Pinpoint the cell where the given text exists, returning its (X, Y) midpoint coordinate. 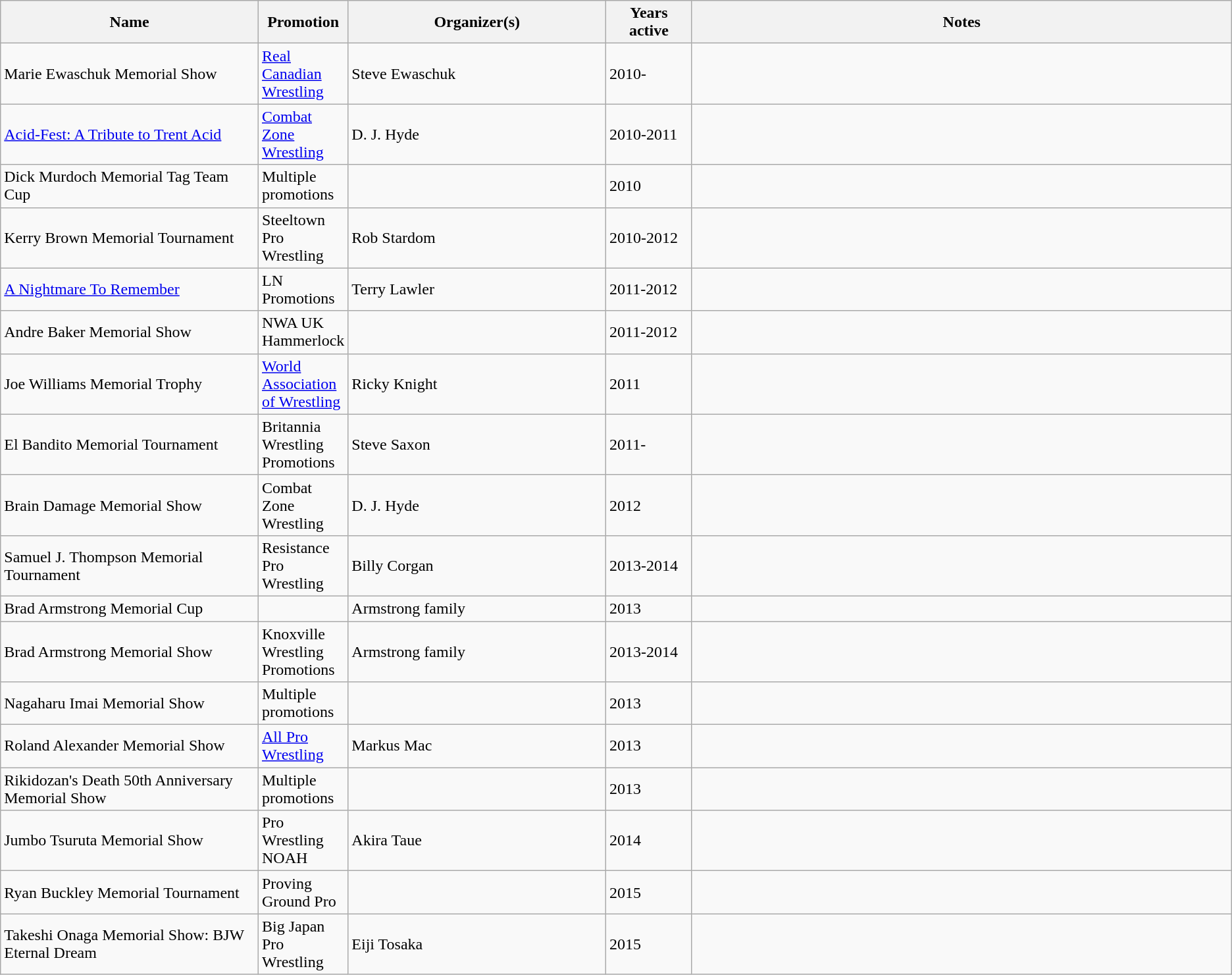
2011 (649, 384)
Real Canadian Wrestling (303, 74)
2010 (649, 186)
Big Japan Pro Wrestling (303, 944)
2011- (649, 444)
Kerry Brown Memorial Tournament (130, 238)
Brain Damage Memorial Show (130, 505)
Organizer(s) (477, 22)
Pro Wrestling NOAH (303, 841)
El Bandito Memorial Tournament (130, 444)
All Pro Wrestling (303, 747)
Britannia Wrestling Promotions (303, 444)
2014 (649, 841)
Jumbo Tsuruta Memorial Show (130, 841)
Dick Murdoch Memorial Tag Team Cup (130, 186)
Promotion (303, 22)
Steve Ewaschuk (477, 74)
NWA UK Hammerlock (303, 332)
Rob Stardom (477, 238)
Ricky Knight (477, 384)
Samuel J. Thompson Memorial Tournament (130, 566)
Nagaharu Imai Memorial Show (130, 703)
Proving Ground Pro (303, 893)
Billy Corgan (477, 566)
Acid-Fest: A Tribute to Trent Acid (130, 134)
Rikidozan's Death 50th Anniversary Memorial Show (130, 789)
LN Promotions (303, 290)
A Nightmare To Remember (130, 290)
Resistance Pro Wrestling (303, 566)
Brad Armstrong Memorial Show (130, 652)
Years active (649, 22)
Joe Williams Memorial Trophy (130, 384)
Marie Ewaschuk Memorial Show (130, 74)
Steve Saxon (477, 444)
Knoxville Wrestling Promotions (303, 652)
Takeshi Onaga Memorial Show: BJW Eternal Dream (130, 944)
2010-2011 (649, 134)
2010- (649, 74)
World Association of Wrestling (303, 384)
Eiji Tosaka (477, 944)
Roland Alexander Memorial Show (130, 747)
Brad Armstrong Memorial Cup (130, 608)
Steeltown Pro Wrestling (303, 238)
2012 (649, 505)
Ryan Buckley Memorial Tournament (130, 893)
2010-2012 (649, 238)
Akira Taue (477, 841)
Notes (962, 22)
Terry Lawler (477, 290)
Name (130, 22)
Markus Mac (477, 747)
Andre Baker Memorial Show (130, 332)
